Determine the (X, Y) coordinate at the center of the cell enclosing the given text.  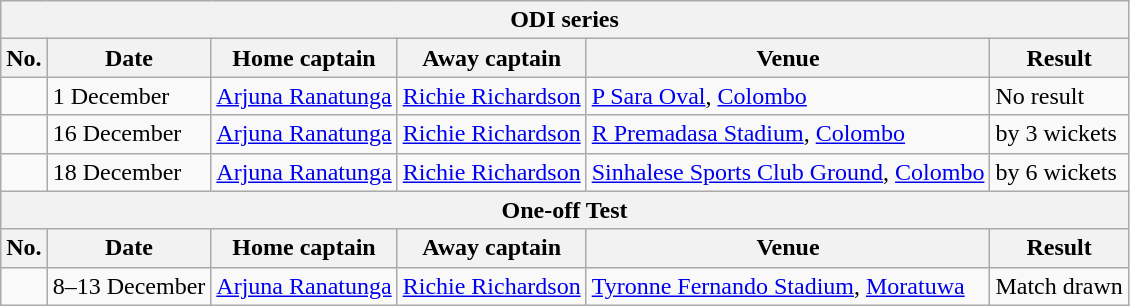
by 3 wickets (1059, 134)
18 December (129, 172)
16 December (129, 134)
Sinhalese Sports Club Ground, Colombo (788, 172)
One-off Test (565, 210)
R Premadasa Stadium, Colombo (788, 134)
Tyronne Fernando Stadium, Moratuwa (788, 286)
1 December (129, 96)
No result (1059, 96)
ODI series (565, 20)
by 6 wickets (1059, 172)
P Sara Oval, Colombo (788, 96)
8–13 December (129, 286)
Match drawn (1059, 286)
